Search for the cell housing the specified text and yield its [x, y] center coordinate. 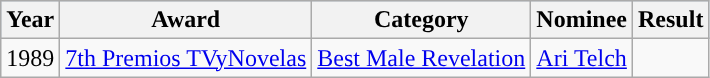
Best Male Revelation [422, 58]
7th Premios TVyNovelas [186, 58]
Result [671, 20]
1989 [30, 58]
Category [422, 20]
Award [186, 20]
Ari Telch [582, 58]
Nominee [582, 20]
Year [30, 20]
